Return [x, y] of the center of cell containing provided text 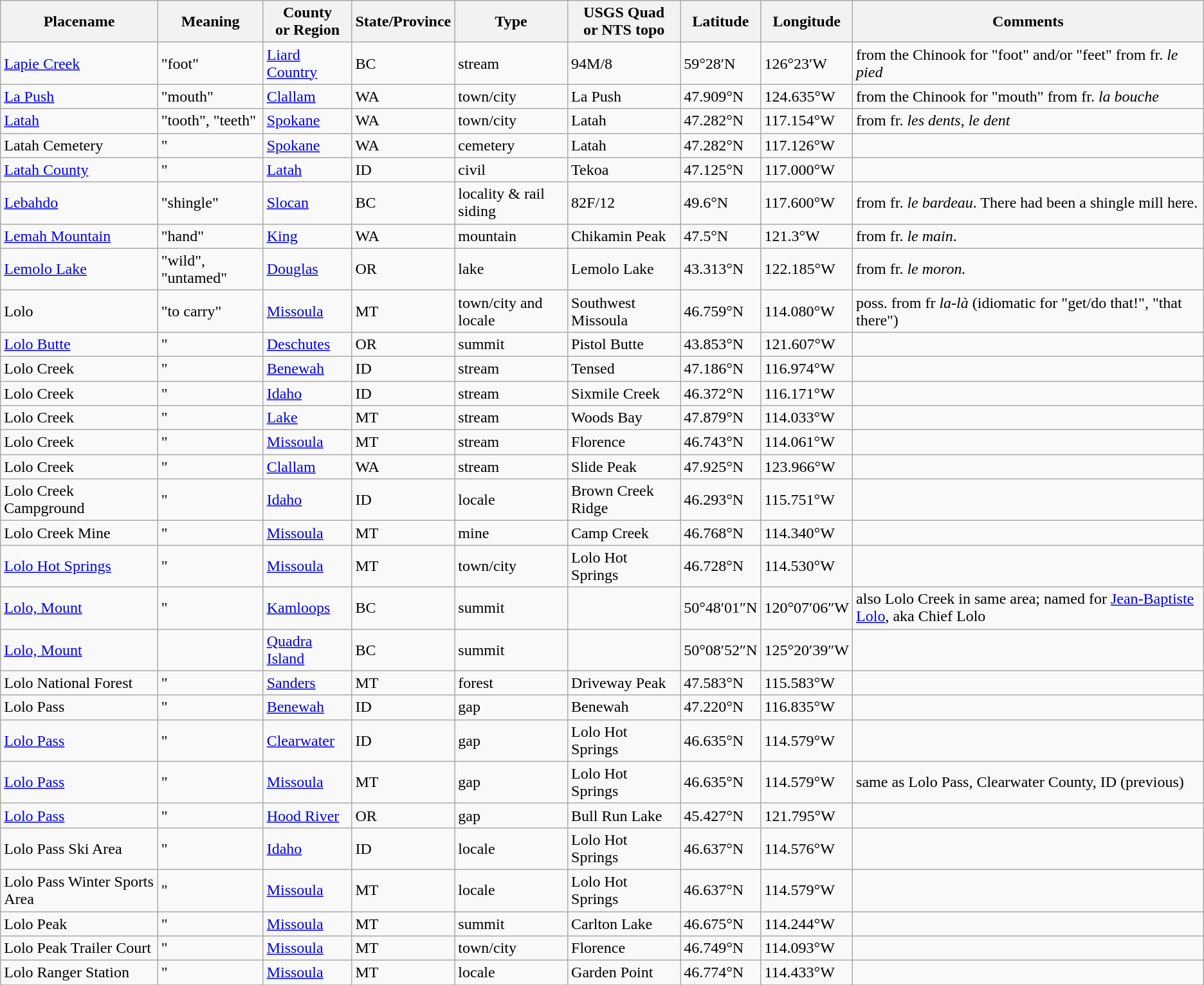
116.171°W [807, 393]
Lolo Peak Trailer Court [79, 948]
46.774°N [720, 973]
town/city and locale [511, 311]
120°07′06″W [807, 608]
poss. from fr la-là (idiomatic for "get/do that!", "that there") [1028, 311]
122.185°W [807, 269]
from fr. le bardeau. There had been a shingle mill here. [1028, 203]
59°28′N [720, 63]
"wild", "untamed" [210, 269]
"to carry" [210, 311]
Comments [1028, 22]
Bull Run Lake [624, 815]
115.583°W [807, 683]
USGS Quador NTS topo [624, 22]
47.583°N [720, 683]
Carlton Lake [624, 924]
47.125°N [720, 170]
114.033°W [807, 418]
"tooth", "teeth" [210, 121]
Lake [307, 418]
114.080°W [807, 311]
Longitude [807, 22]
Lolo Ranger Station [79, 973]
from fr. le moron. [1028, 269]
Quadra Island [307, 649]
125°20′39″W [807, 649]
121.3°W [807, 236]
forest [511, 683]
Chikamin Peak [624, 236]
43.313°N [720, 269]
49.6°N [720, 203]
117.000°W [807, 170]
Lolo Creek Campground [79, 500]
47.925°N [720, 467]
"mouth" [210, 96]
also Lolo Creek in same area; named for Jean-Baptiste Lolo, aka Chief Lolo [1028, 608]
civil [511, 170]
Lolo Peak [79, 924]
Garden Point [624, 973]
from fr. le main. [1028, 236]
124.635°W [807, 96]
Slocan [307, 203]
Lolo Pass Winter Sports Area [79, 890]
46.293°N [720, 500]
114.061°W [807, 442]
same as Lolo Pass, Clearwater County, ID (previous) [1028, 782]
Tekoa [624, 170]
from the Chinook for "mouth" from fr. la bouche [1028, 96]
mountain [511, 236]
Woods Bay [624, 418]
126°23′W [807, 63]
"hand" [210, 236]
Latah County [79, 170]
Lapie Creek [79, 63]
Driveway Peak [624, 683]
46.728°N [720, 566]
116.974°W [807, 368]
114.093°W [807, 948]
43.853°N [720, 344]
"shingle" [210, 203]
50°48′01″N [720, 608]
Meaning [210, 22]
"foot" [210, 63]
Lolo [79, 311]
47.186°N [720, 368]
Sixmile Creek [624, 393]
114.244°W [807, 924]
King [307, 236]
Countyor Region [307, 22]
121.607°W [807, 344]
State/Province [403, 22]
117.126°W [807, 145]
locality & rail siding [511, 203]
50°08′52″N [720, 649]
Douglas [307, 269]
mine [511, 533]
Camp Creek [624, 533]
Slide Peak [624, 467]
Lebahdo [79, 203]
Lemah Mountain [79, 236]
Deschutes [307, 344]
123.966°W [807, 467]
Latah Cemetery [79, 145]
116.835°W [807, 707]
46.372°N [720, 393]
Latitude [720, 22]
Type [511, 22]
Brown Creek Ridge [624, 500]
45.427°N [720, 815]
Pistol Butte [624, 344]
46.759°N [720, 311]
Southwest Missoula [624, 311]
lake [511, 269]
114.576°W [807, 849]
114.340°W [807, 533]
Lolo National Forest [79, 683]
cemetery [511, 145]
Hood River [307, 815]
Tensed [624, 368]
46.768°N [720, 533]
Lolo Butte [79, 344]
Lolo Pass Ski Area [79, 849]
94M/8 [624, 63]
Lolo Creek Mine [79, 533]
117.154°W [807, 121]
46.749°N [720, 948]
Kamloops [307, 608]
46.675°N [720, 924]
Sanders [307, 683]
47.909°N [720, 96]
114.433°W [807, 973]
47.5°N [720, 236]
121.795°W [807, 815]
from fr. les dents, le dent [1028, 121]
47.879°N [720, 418]
46.743°N [720, 442]
82F/12 [624, 203]
47.220°N [720, 707]
117.600°W [807, 203]
Liard Country [307, 63]
Placename [79, 22]
from the Chinook for "foot" and/or "feet" from fr. le pied [1028, 63]
Clearwater [307, 741]
114.530°W [807, 566]
115.751°W [807, 500]
